Extract the (X, Y) coordinate from the center of the cell holding the provided text.  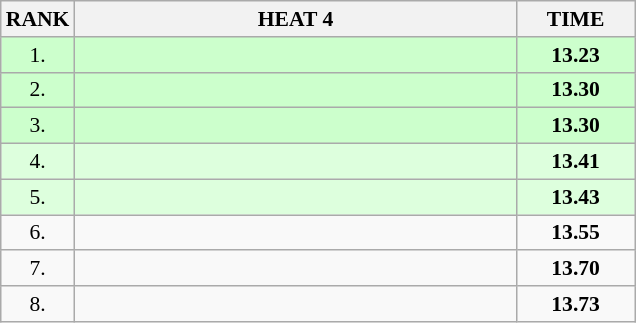
13.73 (576, 304)
2. (38, 90)
8. (38, 304)
5. (38, 197)
1. (38, 55)
RANK (38, 19)
TIME (576, 19)
13.70 (576, 269)
HEAT 4 (295, 19)
13.55 (576, 233)
13.43 (576, 197)
13.41 (576, 162)
6. (38, 233)
7. (38, 269)
13.23 (576, 55)
4. (38, 162)
3. (38, 126)
